Return the [X, Y] coordinate for the center point of the cell that contains the specified text.  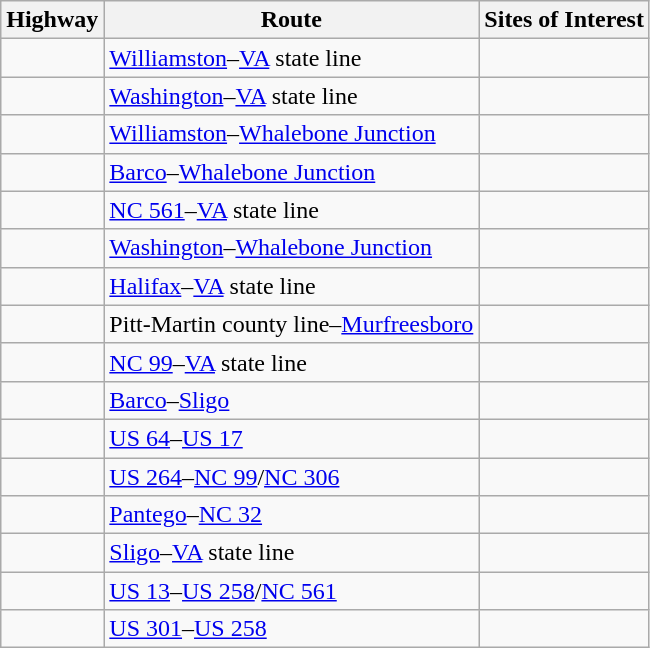
Halifax–VA state line [292, 286]
Barco–Whalebone Junction [292, 172]
Highway [52, 20]
Pitt-Martin county line–Murfreesboro [292, 324]
Route [292, 20]
Sligo–VA state line [292, 553]
Barco–Sligo [292, 400]
US 264–NC 99/NC 306 [292, 477]
Sites of Interest [564, 20]
NC 561–VA state line [292, 210]
US 64–US 17 [292, 438]
Williamston–Whalebone Junction [292, 134]
Washington–VA state line [292, 96]
Williamston–VA state line [292, 58]
US 301–US 258 [292, 629]
US 13–US 258/NC 561 [292, 591]
NC 99–VA state line [292, 362]
Washington–Whalebone Junction [292, 248]
Pantego–NC 32 [292, 515]
